Capture the cell that displays the provided text and extract its [x, y] central coordinate. 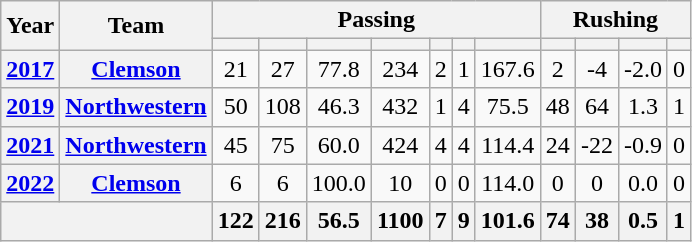
75.5 [508, 107]
74 [558, 221]
21 [236, 69]
1100 [400, 221]
2022 [30, 183]
-4 [596, 69]
46.3 [338, 107]
-2.0 [642, 69]
Passing [376, 20]
114.0 [508, 183]
64 [596, 107]
Team [136, 26]
100.0 [338, 183]
122 [236, 221]
56.5 [338, 221]
108 [282, 107]
-0.9 [642, 145]
432 [400, 107]
27 [282, 69]
75 [282, 145]
-22 [596, 145]
50 [236, 107]
77.8 [338, 69]
1.3 [642, 107]
48 [558, 107]
24 [558, 145]
0.0 [642, 183]
2017 [30, 69]
2019 [30, 107]
7 [440, 221]
60.0 [338, 145]
Rushing [615, 20]
167.6 [508, 69]
0.5 [642, 221]
101.6 [508, 221]
10 [400, 183]
2021 [30, 145]
216 [282, 221]
234 [400, 69]
45 [236, 145]
9 [464, 221]
Year [30, 26]
424 [400, 145]
114.4 [508, 145]
38 [596, 221]
